Output the (x, y) coordinate of the center of the cell containing the given text.  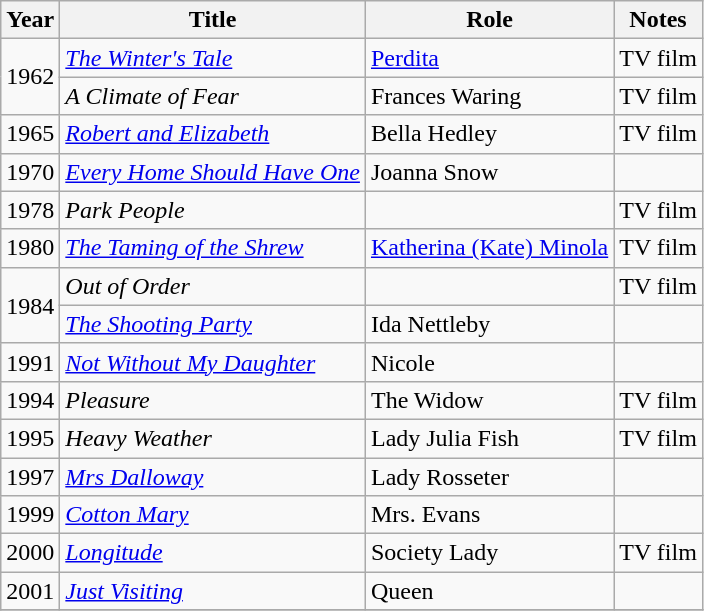
Bella Hedley (489, 134)
2000 (30, 553)
Katherina (Kate) Minola (489, 248)
1994 (30, 400)
Lady Rosseter (489, 477)
The Widow (489, 400)
Society Lady (489, 553)
Mrs Dalloway (213, 477)
1999 (30, 515)
Mrs. Evans (489, 515)
1995 (30, 438)
Out of Order (213, 286)
Joanna Snow (489, 172)
Park People (213, 210)
1980 (30, 248)
Not Without My Daughter (213, 362)
Just Visiting (213, 591)
Queen (489, 591)
Heavy Weather (213, 438)
1978 (30, 210)
Pleasure (213, 400)
Nicole (489, 362)
1984 (30, 305)
Role (489, 20)
1965 (30, 134)
Title (213, 20)
Year (30, 20)
Longitude (213, 553)
1970 (30, 172)
Notes (658, 20)
Robert and Elizabeth (213, 134)
1962 (30, 77)
The Taming of the Shrew (213, 248)
Cotton Mary (213, 515)
1997 (30, 477)
A Climate of Fear (213, 96)
Ida Nettleby (489, 324)
2001 (30, 591)
The Winter's Tale (213, 58)
Every Home Should Have One (213, 172)
Frances Waring (489, 96)
1991 (30, 362)
Lady Julia Fish (489, 438)
The Shooting Party (213, 324)
Perdita (489, 58)
